Pinpoint the cell where the given text exists, returning its [x, y] midpoint coordinate. 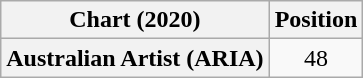
Australian Artist (ARIA) [135, 58]
Chart (2020) [135, 20]
48 [316, 58]
Position [316, 20]
